Identify which cell holds the provided text, then report its [x, y] central coordinate. 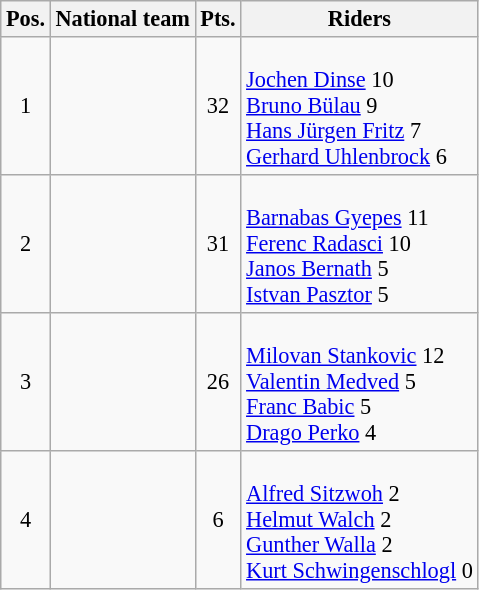
6 [218, 519]
Barnabas Gyepes 11 Ferenc Radasci 10 Janos Bernath 5 Istvan Pasztor 5 [360, 243]
Riders [360, 19]
Milovan Stankovic 12 Valentin Medved 5 Franc Babic 5 Drago Perko 4 [360, 381]
Pts. [218, 19]
National team [122, 19]
4 [26, 519]
Pos. [26, 19]
26 [218, 381]
2 [26, 243]
Alfred Sitzwoh 2 Helmut Walch 2 Gunther Walla 2 Kurt Schwingenschlogl 0 [360, 519]
1 [26, 106]
31 [218, 243]
Jochen Dinse 10 Bruno Bülau 9 Hans Jürgen Fritz 7 Gerhard Uhlenbrock 6 [360, 106]
3 [26, 381]
32 [218, 106]
